Provide the (x, y) coordinate of the cell's center where the given text is located.  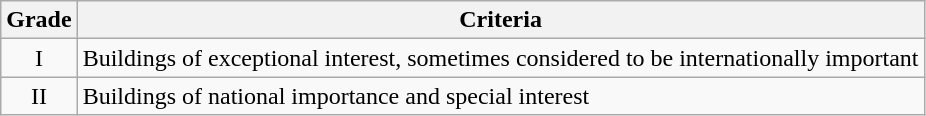
Buildings of national importance and special interest (500, 96)
Grade (39, 20)
Criteria (500, 20)
I (39, 58)
Buildings of exceptional interest, sometimes considered to be internationally important (500, 58)
II (39, 96)
